Output the (X, Y) coordinate of the center of the cell containing the given text.  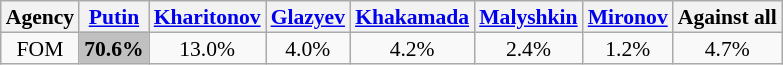
13.0% (208, 48)
Glazyev (308, 16)
Kharitonov (208, 16)
Agency (40, 16)
70.6% (114, 48)
Putin (114, 16)
Against all (728, 16)
4.2% (412, 48)
Malyshkin (528, 16)
2.4% (528, 48)
Khakamada (412, 16)
4.7% (728, 48)
1.2% (628, 48)
4.0% (308, 48)
Mironov (628, 16)
FOM (40, 48)
